Detect which cell encompasses the target text, then output its (X, Y) center coordinate. 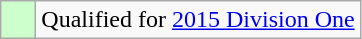
Qualified for 2015 Division One (198, 20)
